Pinpoint the cell where the given text exists, returning its (x, y) midpoint coordinate. 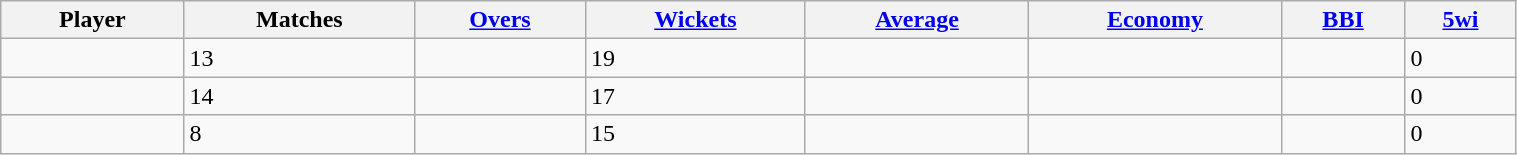
BBI (1343, 20)
Matches (300, 20)
Wickets (695, 20)
Overs (500, 20)
8 (300, 134)
Economy (1156, 20)
15 (695, 134)
Player (92, 20)
19 (695, 58)
17 (695, 96)
14 (300, 96)
13 (300, 58)
Average (916, 20)
5wi (1460, 20)
